Search for the cell housing the specified text and yield its [X, Y] center coordinate. 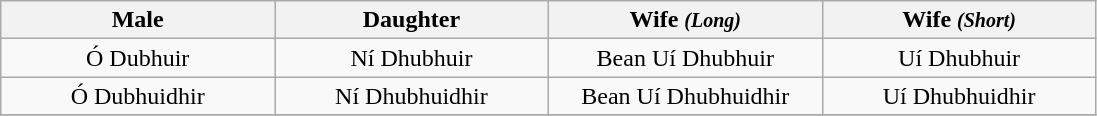
Bean Uí Dhubhuir [685, 58]
Wife (Short) [959, 20]
Wife (Long) [685, 20]
Uí Dhubhuidhir [959, 96]
Daughter [412, 20]
Male [138, 20]
Ó Dubhuir [138, 58]
Ní Dhubhuir [412, 58]
Bean Uí Dhubhuidhir [685, 96]
Ní Dhubhuidhir [412, 96]
Uí Dhubhuir [959, 58]
Ó Dubhuidhir [138, 96]
